From the cell containing the given text, extract its center point as (x, y) coordinate. 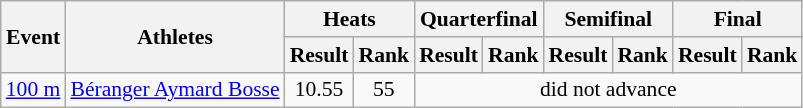
Heats (350, 19)
Quarterfinal (478, 19)
Final (738, 19)
Béranger Aymard Bosse (174, 90)
did not advance (608, 90)
Semifinal (608, 19)
Athletes (174, 36)
55 (384, 90)
100 m (34, 90)
10.55 (320, 90)
Event (34, 36)
